Detect which cell encompasses the target text, then output its [x, y] center coordinate. 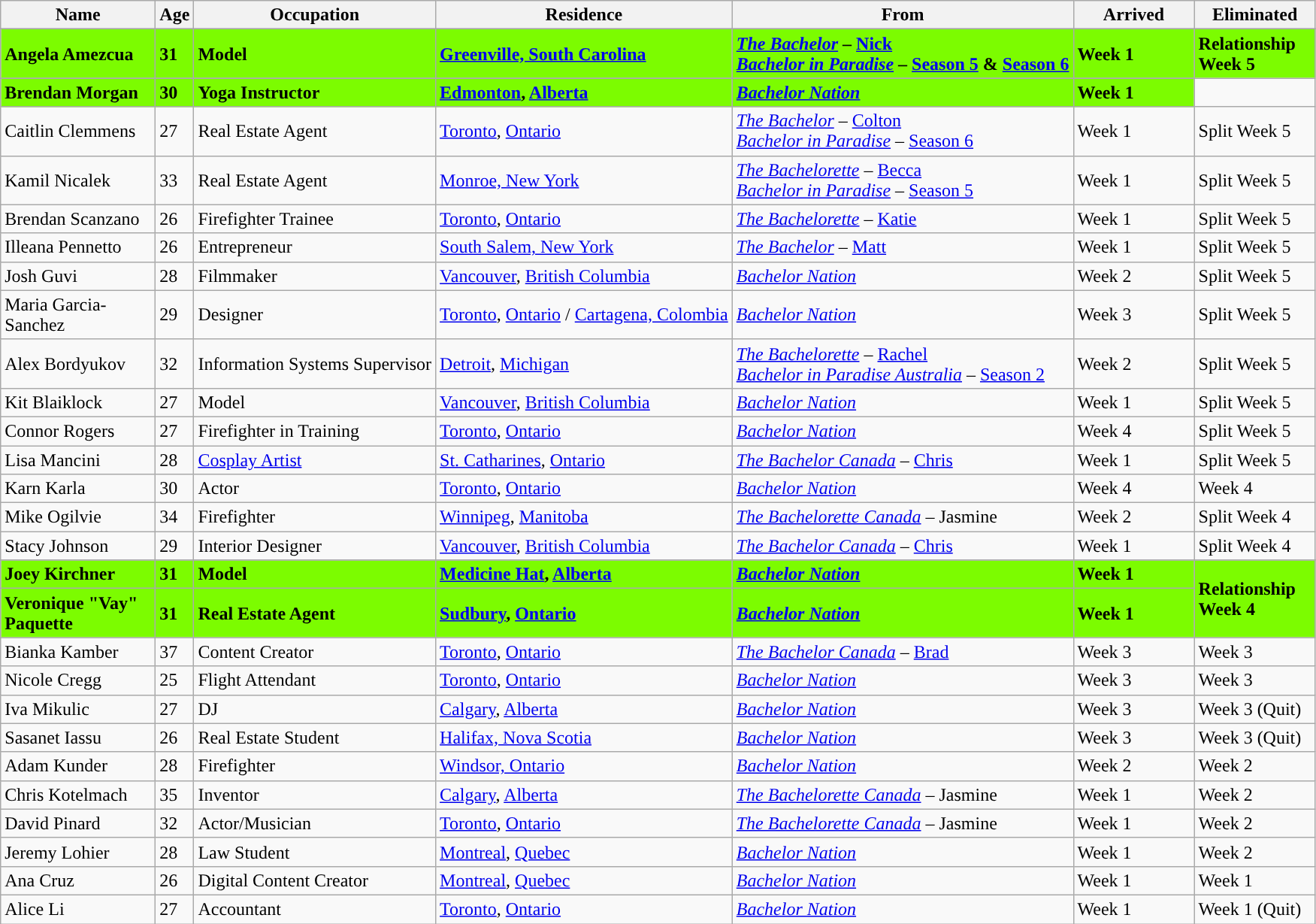
Mike Ogilvie [78, 517]
Sudbury, Ontario [585, 613]
Kit Blaiklock [78, 402]
Iva Mikulic [78, 709]
Edmonton, Alberta [585, 92]
Sasanet Iassu [78, 738]
Name [78, 15]
Yoga Instructor [315, 92]
Kamil Nicalek [78, 180]
Ana Cruz [78, 880]
Halifax, Nova Scotia [585, 738]
Eliminated [1255, 15]
Digital Content Creator [315, 880]
Filmmaker [315, 276]
Caitlin Clemmens [78, 131]
Angela Amezcua [78, 54]
Real Estate Student [315, 738]
Greenville, South Carolina [585, 54]
The Bachelorette – BeccaBachelor in Paradise – Season 5 [903, 180]
The Bachelor – NickBachelor in Paradise – Season 5 & Season 6 [903, 54]
Monroe, New York [585, 180]
The Bachelor – ColtonBachelor in Paradise – Season 6 [903, 131]
Veronique "Vay" Paquette [78, 613]
St. Catharines, Ontario [585, 459]
Occupation [315, 15]
Entrepreneur [315, 247]
Information Systems Supervisor [315, 364]
Stacy Johnson [78, 546]
Relationship Week 5 [1255, 54]
Firefighter Trainee [315, 219]
Lisa Mancini [78, 459]
Age [174, 15]
Inventor [315, 795]
Detroit, Michigan [585, 364]
Brendan Morgan [78, 92]
From [903, 15]
Brendan Scanzano [78, 219]
The Bachelor – Matt [903, 247]
Connor Rogers [78, 431]
Windsor, Ontario [585, 766]
Cosplay Artist [315, 459]
Toronto, Ontario / Cartagena, Colombia [585, 314]
Week 1 (Quit) [1255, 909]
David Pinard [78, 823]
37 [174, 652]
South Salem, New York [585, 247]
Nicole Cregg [78, 680]
The Bachelorette – RachelBachelor in Paradise Australia – Season 2 [903, 364]
Joey Kirchner [78, 574]
34 [174, 517]
Flight Attendant [315, 680]
Winnipeg, Manitoba [585, 517]
Karn Karla [78, 489]
Josh Guvi [78, 276]
Illeana Pennetto [78, 247]
Content Creator [315, 652]
Alex Bordyukov [78, 364]
25 [174, 680]
Adam Kunder [78, 766]
Alice Li [78, 909]
Medicine Hat, Alberta [585, 574]
Relationship Week 4 [1255, 598]
Jeremy Lohier [78, 852]
Chris Kotelmach [78, 795]
Maria Garcia-Sanchez [78, 314]
Accountant [315, 909]
Residence [585, 15]
Designer [315, 314]
Interior Designer [315, 546]
Arrived [1133, 15]
35 [174, 795]
Bianka Kamber [78, 652]
The Bachelorette – Katie [903, 219]
DJ [315, 709]
33 [174, 180]
Law Student [315, 852]
The Bachelor Canada – Brad [903, 652]
Actor [315, 489]
Actor/Musician [315, 823]
Firefighter in Training [315, 431]
